Scan for the cell matching the given text and deliver its (x, y) coordinate at center. 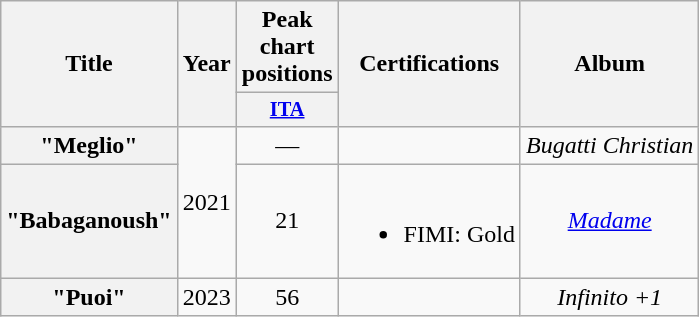
Peak chart positions (287, 47)
2023 (206, 297)
Album (609, 64)
ITA (287, 110)
2021 (206, 202)
FIMI: Gold (429, 222)
Bugatti Christian (609, 145)
Certifications (429, 64)
Title (89, 64)
21 (287, 222)
Infinito +1 (609, 297)
"Babaganoush" (89, 222)
56 (287, 297)
Year (206, 64)
Madame (609, 222)
— (287, 145)
"Meglio" (89, 145)
"Puoi" (89, 297)
